Return the [x, y] coordinate for the center point of the cell that contains the specified text.  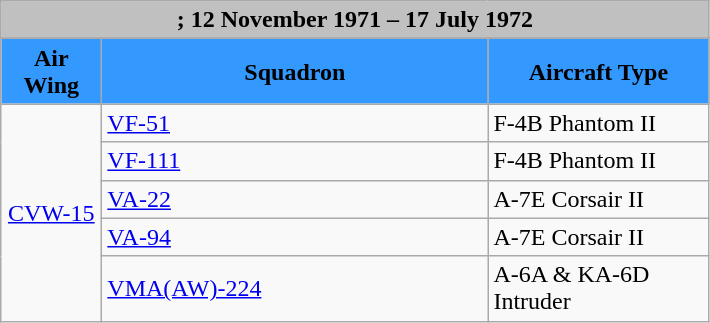
; 12 November 1971 – 17 July 1972 [355, 20]
VA-94 [295, 237]
VF-111 [295, 161]
Aircraft Type [598, 72]
CVW-15 [52, 212]
VA-22 [295, 199]
VMA(AW)-224 [295, 288]
Squadron [295, 72]
VF-51 [295, 123]
A-6A & KA-6D Intruder [598, 288]
Air Wing [52, 72]
